Return (x, y) of the center of cell containing provided text 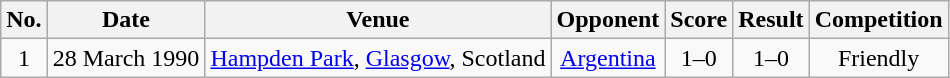
Opponent (608, 20)
Friendly (878, 58)
Competition (878, 20)
Hampden Park, Glasgow, Scotland (378, 58)
28 March 1990 (126, 58)
Result (771, 20)
Venue (378, 20)
Date (126, 20)
No. (24, 20)
Score (699, 20)
1 (24, 58)
Argentina (608, 58)
